Extract the [x, y] coordinate from the center of the cell holding the provided text.  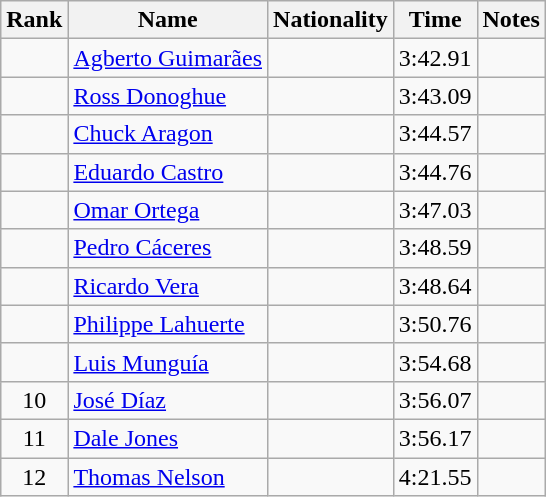
Chuck Aragon [168, 134]
Pedro Cáceres [168, 248]
Agberto Guimarães [168, 58]
11 [34, 438]
Philippe Lahuerte [168, 324]
José Díaz [168, 400]
Notes [511, 20]
10 [34, 400]
3:42.91 [435, 58]
Dale Jones [168, 438]
Ross Donoghue [168, 96]
3:48.59 [435, 248]
Time [435, 20]
3:50.76 [435, 324]
3:43.09 [435, 96]
3:56.07 [435, 400]
Ricardo Vera [168, 286]
3:48.64 [435, 286]
Name [168, 20]
3:56.17 [435, 438]
Thomas Nelson [168, 477]
Omar Ortega [168, 210]
4:21.55 [435, 477]
3:44.76 [435, 172]
3:44.57 [435, 134]
3:54.68 [435, 362]
Nationality [331, 20]
Luis Munguía [168, 362]
Rank [34, 20]
Eduardo Castro [168, 172]
12 [34, 477]
3:47.03 [435, 210]
